Scan for the cell matching the given text and deliver its [x, y] coordinate at center. 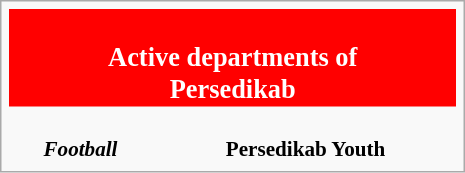
Football [80, 136]
Persedikab Youth [306, 136]
Active departments ofPersedikab [232, 58]
